Pinpoint the cell where the given text exists, returning its (X, Y) midpoint coordinate. 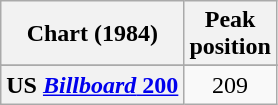
209 (230, 85)
Chart (1984) (92, 34)
Peakposition (230, 34)
US Billboard 200 (92, 85)
